Determine the [X, Y] coordinate at the center of the cell enclosing the given text.  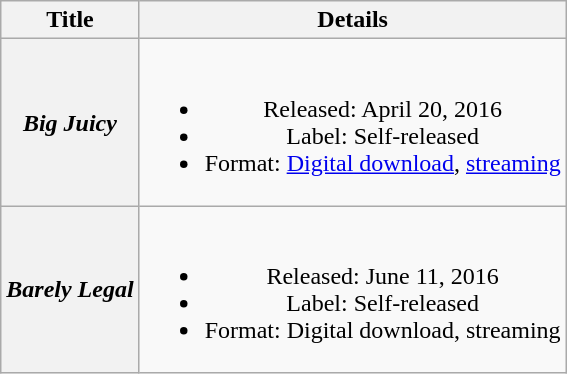
Barely Legal [70, 290]
Title [70, 20]
Big Juicy [70, 122]
Released: June 11, 2016Label: Self-releasedFormat: Digital download, streaming [352, 290]
Details [352, 20]
Released: April 20, 2016Label: Self-releasedFormat: Digital download, streaming [352, 122]
